Identify which cell holds the provided text, then report its (X, Y) central coordinate. 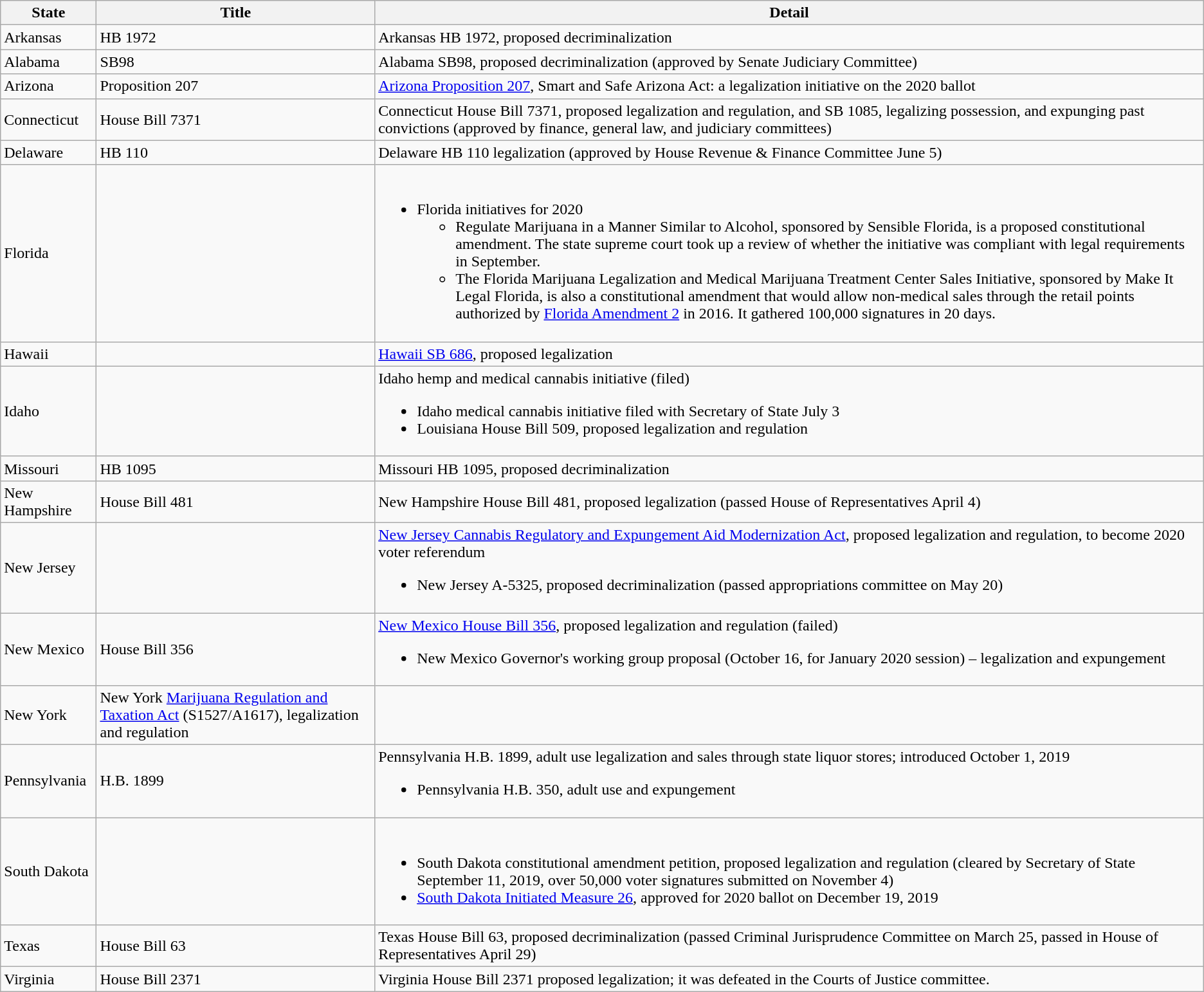
New Hampshire House Bill 481, proposed legalization (passed House of Representatives April 4) (790, 502)
New Mexico (49, 648)
New Hampshire (49, 502)
H.B. 1899 (235, 781)
Pennsylvania (49, 781)
Arkansas (49, 37)
Virginia (49, 979)
Alabama (49, 62)
Delaware HB 110 legalization (approved by House Revenue & Finance Committee June 5) (790, 152)
New York (49, 715)
Virginia House Bill 2371 proposed legalization; it was defeated in the Courts of Justice committee. (790, 979)
SB98 (235, 62)
Hawaii (49, 354)
South Dakota (49, 871)
Hawaii SB 686, proposed legalization (790, 354)
Missouri HB 1095, proposed decriminalization (790, 468)
HB 1095 (235, 468)
Missouri (49, 468)
HB 110 (235, 152)
Arizona Proposition 207, Smart and Safe Arizona Act: a legalization initiative on the 2020 ballot (790, 86)
Florida (49, 253)
Alabama SB98, proposed decriminalization (approved by Senate Judiciary Committee) (790, 62)
Proposition 207 (235, 86)
Connecticut (49, 120)
House Bill 63 (235, 946)
Delaware (49, 152)
State (49, 13)
Texas House Bill 63, proposed decriminalization (passed Criminal Jurisprudence Committee on March 25, passed in House of Representatives April 29) (790, 946)
New Jersey (49, 567)
Texas (49, 946)
Arkansas HB 1972, proposed decriminalization (790, 37)
HB 1972 (235, 37)
House Bill 2371 (235, 979)
House Bill 481 (235, 502)
Idaho (49, 411)
House Bill 7371 (235, 120)
Detail (790, 13)
New York Marijuana Regulation and Taxation Act (S1527/A1617), legalization and regulation (235, 715)
Arizona (49, 86)
House Bill 356 (235, 648)
Title (235, 13)
